Locate the cell with the specified text and output its [x, y] center coordinate. 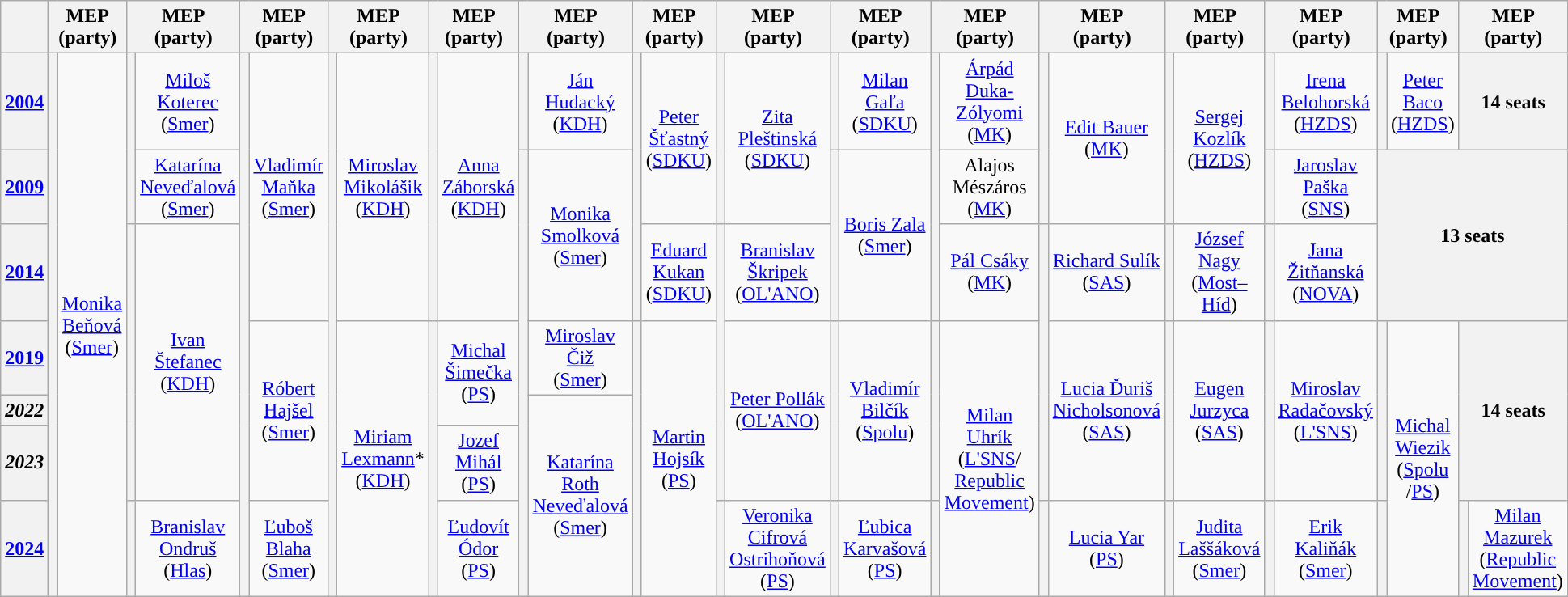
Milan Gaľa(SDKU) [885, 102]
Vladimír Bilčík(Spolu) [885, 410]
2024 [24, 548]
József Nagy(Most–Híd) [1219, 272]
2022 [24, 410]
Miroslav Radačovský(L'SNS) [1325, 410]
Ľuboš Blaha(Smer) [289, 548]
Miroslav Čiž(Smer) [581, 358]
Milan Uhrík(L'SNS/Republic Movement) [990, 458]
2009 [24, 187]
Branislav Škripek(OL'ANO) [778, 272]
Jaroslav Paška(SNS) [1325, 187]
Milan Mazurek(Republic Movement) [1517, 548]
Pál Csáky(MK) [990, 272]
Alajos Mészáros(MK) [990, 187]
2014 [24, 272]
Monika Beňová(Smer) [92, 325]
Miroslav Mikolášik(KDH) [383, 187]
Ivan Štefanec(KDH) [188, 362]
Judita Laššáková(Smer) [1219, 548]
Eduard Kukan(SDKU) [678, 272]
Peter Šťastný(SDKU) [678, 139]
Zita Pleštinská(SDKU) [778, 139]
Ján Hudacký(KDH) [581, 102]
Peter Pollák(OL'ANO) [778, 410]
Ľubica Karvašová(PS) [885, 548]
Eugen Jurzyca(SAS) [1219, 410]
Miriam Lexmann*(KDH) [383, 458]
Veronika Cifrová Ostrihoňová(PS) [778, 548]
Lucia Yar(PS) [1106, 548]
Edit Bauer(MK) [1106, 139]
13 seats [1472, 235]
Ľudovít Ódor(PS) [478, 548]
Katarína Neveďalová(Smer) [188, 187]
2004 [24, 102]
Peter Baco(HZDS) [1422, 102]
Michal Šimečka(PS) [478, 373]
2023 [24, 463]
Monika Smolková(Smer) [581, 235]
Boris Zala(Smer) [885, 235]
Miloš Koterec(Smer) [188, 102]
Branislav Ondruš(Hlas) [188, 548]
Michal Wiezik(Spolu/PS) [1422, 458]
Anna Záborská(KDH) [478, 187]
Jana Žitňanská(NOVA) [1325, 272]
Richard Sulík(SAS) [1106, 272]
Róbert Hajšel(Smer) [289, 410]
Erik Kaliňák(Smer) [1325, 548]
Katarína Roth Neveďalová(Smer) [581, 495]
Lucia Ďuriš Nicholsonová(SAS) [1106, 410]
Sergej Kozlík(HZDS) [1219, 139]
Árpád Duka-Zólyomi(MK) [990, 102]
Irena Belohorská(HZDS) [1325, 102]
2019 [24, 358]
Vladimír Maňka(Smer) [289, 187]
Martin Hojsík(PS) [678, 458]
Jozef Mihál(PS) [478, 463]
